For the text-containing cell, return its midpoint in [x, y] coordinate format. 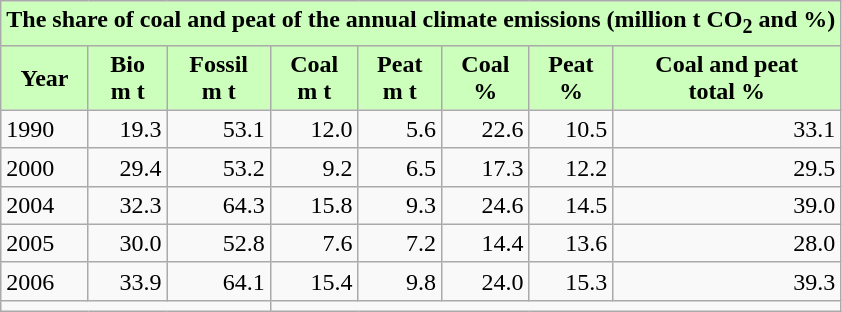
29.4 [128, 167]
33.9 [128, 281]
13.6 [571, 243]
64.3 [218, 205]
9.2 [314, 167]
2006 [45, 281]
7.6 [314, 243]
Fossilm t [218, 78]
22.6 [486, 129]
7.2 [400, 243]
12.2 [571, 167]
24.6 [486, 205]
2004 [45, 205]
52.8 [218, 243]
29.5 [727, 167]
12.0 [314, 129]
5.6 [400, 129]
15.4 [314, 281]
53.1 [218, 129]
Coal and peat total % [727, 78]
2005 [45, 243]
15.8 [314, 205]
19.3 [128, 129]
28.0 [727, 243]
15.3 [571, 281]
9.3 [400, 205]
10.5 [571, 129]
Peat % [571, 78]
Year [45, 78]
The share of coal and peat of the annual climate emissions (million t CO2 and %) [421, 23]
14.4 [486, 243]
30.0 [128, 243]
53.2 [218, 167]
Coal % [486, 78]
6.5 [400, 167]
39.0 [727, 205]
Coal m t [314, 78]
Bio m t [128, 78]
64.1 [218, 281]
17.3 [486, 167]
32.3 [128, 205]
1990 [45, 129]
14.5 [571, 205]
39.3 [727, 281]
Peat m t [400, 78]
24.0 [486, 281]
33.1 [727, 129]
9.8 [400, 281]
2000 [45, 167]
